Capture the cell that displays the provided text and extract its [X, Y] central coordinate. 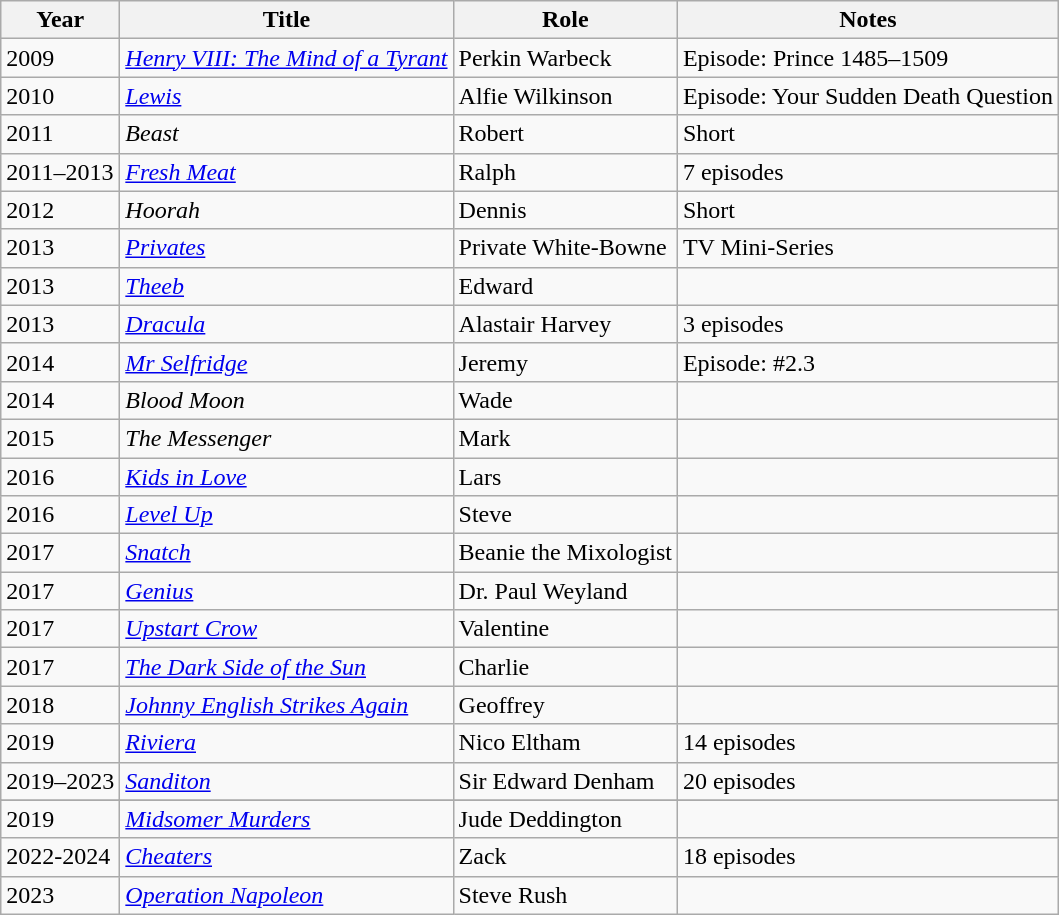
20 episodes [868, 781]
Beast [286, 134]
Zack [565, 857]
Mark [565, 438]
Jude Deddington [565, 819]
Steve [565, 515]
Sanditon [286, 781]
2022-2024 [60, 857]
3 episodes [868, 324]
Title [286, 20]
Charlie [565, 667]
Dracula [286, 324]
Jeremy [565, 362]
Alfie Wilkinson [565, 96]
Edward [565, 286]
The Messenger [286, 438]
Episode: Prince 1485–1509 [868, 58]
Fresh Meat [286, 172]
2011 [60, 134]
2012 [60, 210]
2023 [60, 895]
2011–2013 [60, 172]
Alastair Harvey [565, 324]
Mr Selfridge [286, 362]
Episode: Your Sudden Death Question [868, 96]
Riviera [286, 743]
Operation Napoleon [286, 895]
Level Up [286, 515]
18 episodes [868, 857]
TV Mini-Series [868, 248]
Lewis [286, 96]
Upstart Crow [286, 629]
Robert [565, 134]
Henry VIII: The Mind of a Tyrant [286, 58]
7 episodes [868, 172]
Johnny English Strikes Again [286, 705]
2015 [60, 438]
14 episodes [868, 743]
Midsomer Murders [286, 819]
Beanie the Mixologist [565, 553]
Dr. Paul Weyland [565, 591]
Cheaters [286, 857]
The Dark Side of the Sun [286, 667]
Theeb [286, 286]
Blood Moon [286, 400]
Steve Rush [565, 895]
Lars [565, 477]
2009 [60, 58]
Genius [286, 591]
Dennis [565, 210]
Sir Edward Denham [565, 781]
2019–2023 [60, 781]
Privates [286, 248]
Geoffrey [565, 705]
Nico Eltham [565, 743]
Year [60, 20]
Notes [868, 20]
Episode: #2.3 [868, 362]
Valentine [565, 629]
Private White-Bowne [565, 248]
2010 [60, 96]
Wade [565, 400]
Ralph [565, 172]
Kids in Love [286, 477]
Snatch [286, 553]
2018 [60, 705]
Hoorah [286, 210]
Perkin Warbeck [565, 58]
Role [565, 20]
